Search for the cell housing the specified text and yield its (x, y) center coordinate. 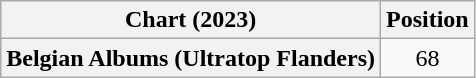
Position (428, 20)
68 (428, 58)
Chart (2023) (191, 20)
Belgian Albums (Ultratop Flanders) (191, 58)
